Detect which cell encompasses the target text, then output its (X, Y) center coordinate. 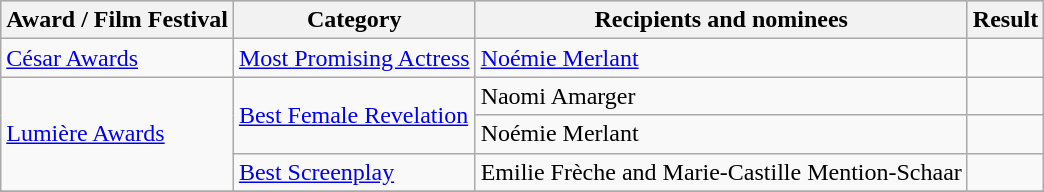
Award / Film Festival (118, 20)
Best Screenplay (354, 172)
Result (1005, 20)
Naomi Amarger (721, 96)
Lumière Awards (118, 134)
Recipients and nominees (721, 20)
Category (354, 20)
Best Female Revelation (354, 115)
César Awards (118, 58)
Most Promising Actress (354, 58)
Emilie Frèche and Marie-Castille Mention-Schaar (721, 172)
